Search for the cell housing the specified text and yield its [x, y] center coordinate. 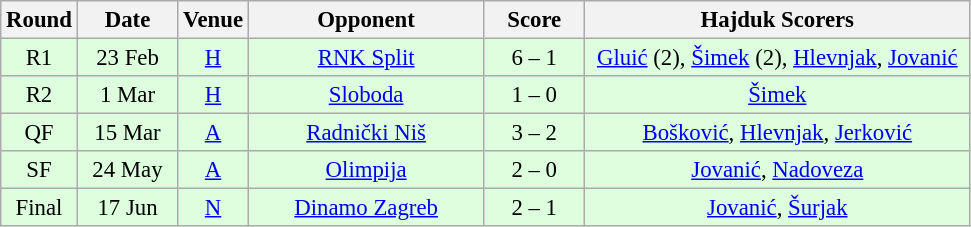
Round [39, 20]
Radnički Niš [366, 133]
RNK Split [366, 58]
Opponent [366, 20]
23 Feb [128, 58]
N [214, 208]
2 – 1 [534, 208]
3 – 2 [534, 133]
Date [128, 20]
Hajduk Scorers [778, 20]
Venue [214, 20]
1 – 0 [534, 95]
15 Mar [128, 133]
R2 [39, 95]
Bošković, Hlevnjak, Jerković [778, 133]
Jovanić, Nadoveza [778, 170]
6 – 1 [534, 58]
Dinamo Zagreb [366, 208]
R1 [39, 58]
Sloboda [366, 95]
Gluić (2), Šimek (2), Hlevnjak, Jovanić [778, 58]
Score [534, 20]
2 – 0 [534, 170]
Šimek [778, 95]
17 Jun [128, 208]
1 Mar [128, 95]
Olimpija [366, 170]
QF [39, 133]
SF [39, 170]
Final [39, 208]
24 May [128, 170]
Jovanić, Šurjak [778, 208]
